Extract the (x, y) coordinate from the center of the cell holding the provided text.  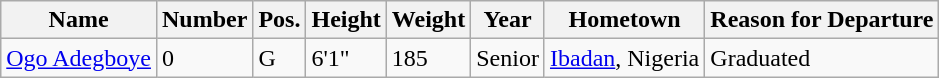
0 (204, 58)
Hometown (624, 20)
G (280, 58)
Ogo Adegboye (79, 58)
185 (428, 58)
Senior (508, 58)
Weight (428, 20)
6'1" (346, 58)
Ibadan, Nigeria (624, 58)
Reason for Departure (822, 20)
Name (79, 20)
Number (204, 20)
Height (346, 20)
Year (508, 20)
Pos. (280, 20)
Graduated (822, 58)
